Pinpoint the cell where the given text exists, returning its (x, y) midpoint coordinate. 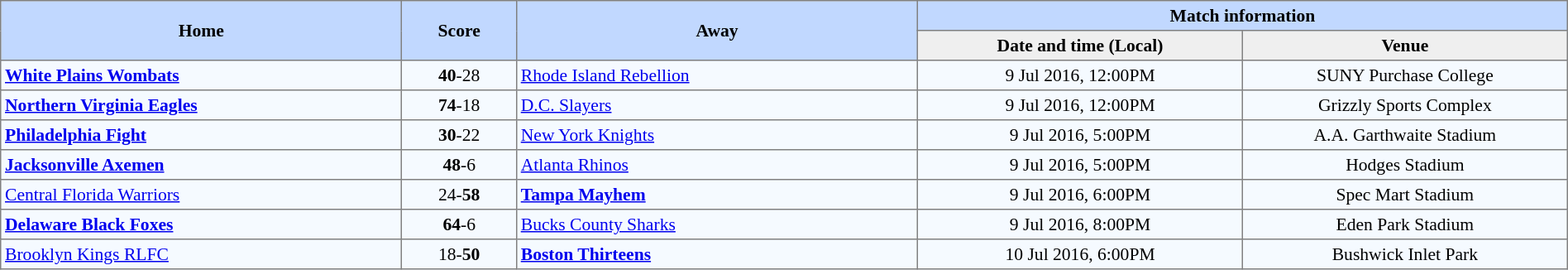
Score (460, 31)
10 Jul 2016, 6:00PM (1080, 254)
Away (716, 31)
Match information (1243, 16)
Bushwick Inlet Park (1404, 254)
A.A. Garthwaite Stadium (1404, 135)
18-50 (460, 254)
Home (202, 31)
74-18 (460, 105)
Central Florida Warriors (202, 195)
48-6 (460, 165)
9 Jul 2016, 8:00PM (1080, 224)
Tampa Mayhem (716, 195)
Venue (1404, 46)
Jacksonville Axemen (202, 165)
Spec Mart Stadium (1404, 195)
Bucks County Sharks (716, 224)
Eden Park Stadium (1404, 224)
Philadelphia Fight (202, 135)
24-58 (460, 195)
Northern Virginia Eagles (202, 105)
Brooklyn Kings RLFC (202, 254)
9 Jul 2016, 6:00PM (1080, 195)
White Plains Wombats (202, 75)
Hodges Stadium (1404, 165)
Atlanta Rhinos (716, 165)
SUNY Purchase College (1404, 75)
40-28 (460, 75)
D.C. Slayers (716, 105)
64-6 (460, 224)
New York Knights (716, 135)
30-22 (460, 135)
Delaware Black Foxes (202, 224)
Grizzly Sports Complex (1404, 105)
Boston Thirteens (716, 254)
Date and time (Local) (1080, 46)
Rhode Island Rebellion (716, 75)
